Pinpoint the cell where the given text exists, returning its (x, y) midpoint coordinate. 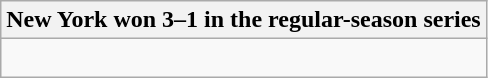
New York won 3–1 in the regular-season series (244, 20)
